Return the (X, Y) coordinate for the center point of the cell that contains the specified text.  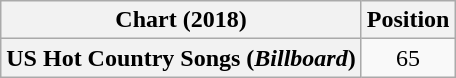
US Hot Country Songs (Billboard) (181, 58)
Position (408, 20)
65 (408, 58)
Chart (2018) (181, 20)
